Return the [X, Y] coordinate for the center point of the cell that contains the specified text.  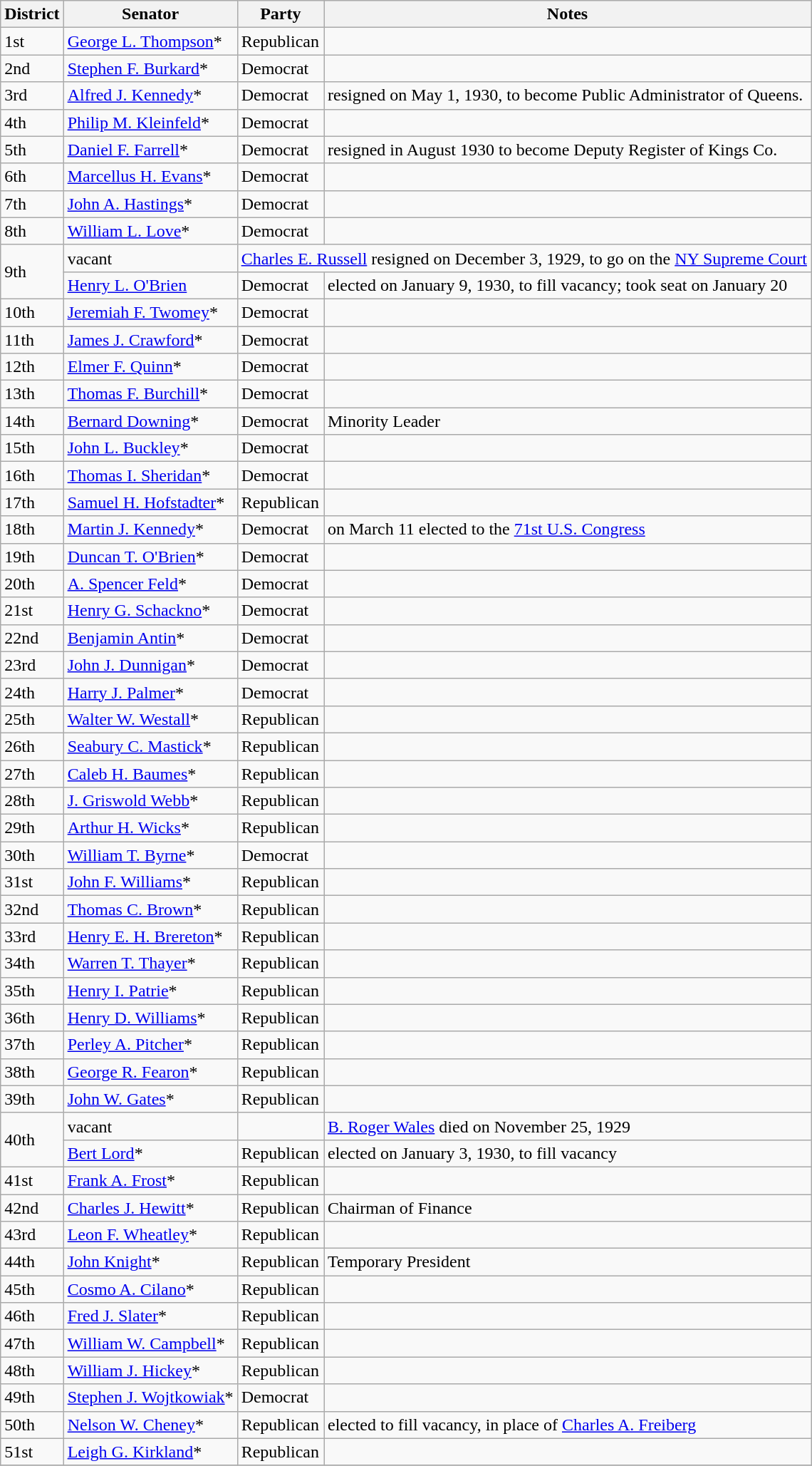
16th [32, 475]
Fred J. Slater* [150, 1316]
11th [32, 340]
40th [32, 1140]
John A. Hastings* [150, 204]
44th [32, 1262]
29th [32, 828]
23rd [32, 665]
Chairman of Finance [567, 1208]
25th [32, 719]
John J. Dunnigan* [150, 665]
Henry G. Schackno* [150, 611]
48th [32, 1370]
William J. Hickey* [150, 1370]
18th [32, 530]
7th [32, 204]
22nd [32, 638]
3rd [32, 96]
Notes [567, 14]
Arthur H. Wicks* [150, 828]
31st [32, 882]
Seabury C. Mastick* [150, 746]
Elmer F. Quinn* [150, 367]
Caleb H. Baumes* [150, 773]
24th [32, 692]
6th [32, 177]
John F. Williams* [150, 882]
20th [32, 584]
George R. Fearon* [150, 1072]
46th [32, 1316]
Daniel F. Farrell* [150, 150]
Charles E. Russell resigned on December 3, 1929, to go on the NY Supreme Court [524, 258]
William L. Love* [150, 231]
45th [32, 1289]
35th [32, 991]
J. Griswold Webb* [150, 801]
43rd [32, 1235]
B. Roger Wales died on November 25, 1929 [567, 1126]
4th [32, 123]
A. Spencer Feld* [150, 584]
John L. Buckley* [150, 448]
elected on January 9, 1930, to fill vacancy; took seat on January 20 [567, 285]
Henry E. H. Brereton* [150, 936]
Perley A. Pitcher* [150, 1045]
Henry I. Patrie* [150, 991]
District [32, 14]
John W. Gates* [150, 1099]
resigned on May 1, 1930, to become Public Administrator of Queens. [567, 96]
Stephen F. Burkard* [150, 68]
Cosmo A. Cilano* [150, 1289]
27th [32, 773]
14th [32, 421]
10th [32, 312]
John Knight* [150, 1262]
Warren T. Thayer* [150, 964]
Benjamin Antin* [150, 638]
39th [32, 1099]
James J. Crawford* [150, 340]
George L. Thompson* [150, 41]
Philip M. Kleinfeld* [150, 123]
21st [32, 611]
Harry J. Palmer* [150, 692]
38th [32, 1072]
Walter W. Westall* [150, 719]
47th [32, 1343]
Alfred J. Kennedy* [150, 96]
Charles J. Hewitt* [150, 1208]
37th [32, 1045]
Jeremiah F. Twomey* [150, 312]
on March 11 elected to the 71st U.S. Congress [567, 530]
28th [32, 801]
Temporary President [567, 1262]
36th [32, 1018]
49th [32, 1398]
Thomas C. Brown* [150, 909]
Stephen J. Wojtkowiak* [150, 1398]
41st [32, 1180]
Leigh G. Kirkland* [150, 1452]
26th [32, 746]
Henry D. Williams* [150, 1018]
5th [32, 150]
Leon F. Wheatley* [150, 1235]
13th [32, 394]
51st [32, 1452]
Duncan T. O'Brien* [150, 557]
Thomas I. Sheridan* [150, 475]
Senator [150, 14]
Frank A. Frost* [150, 1180]
Party [281, 14]
50th [32, 1425]
34th [32, 964]
9th [32, 272]
Samuel H. Hofstadter* [150, 502]
42nd [32, 1208]
Nelson W. Cheney* [150, 1425]
William W. Campbell* [150, 1343]
Marcellus H. Evans* [150, 177]
elected on January 3, 1930, to fill vacancy [567, 1153]
elected to fill vacancy, in place of Charles A. Freiberg [567, 1425]
30th [32, 855]
12th [32, 367]
1st [32, 41]
2nd [32, 68]
Bert Lord* [150, 1153]
19th [32, 557]
33rd [32, 936]
Thomas F. Burchill* [150, 394]
17th [32, 502]
resigned in August 1930 to become Deputy Register of Kings Co. [567, 150]
32nd [32, 909]
Minority Leader [567, 421]
William T. Byrne* [150, 855]
Martin J. Kennedy* [150, 530]
8th [32, 231]
Henry L. O'Brien [150, 285]
Bernard Downing* [150, 421]
15th [32, 448]
